For the text-containing cell, return its midpoint in (x, y) coordinate format. 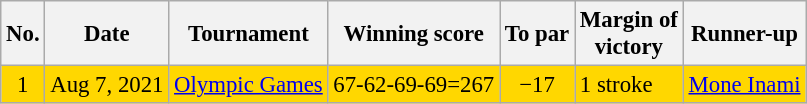
Aug 7, 2021 (107, 85)
To par (538, 34)
Runner-up (744, 34)
No. (23, 34)
1 stroke (630, 85)
Olympic Games (248, 85)
Date (107, 34)
−17 (538, 85)
Winning score (414, 34)
67-62-69-69=267 (414, 85)
Tournament (248, 34)
1 (23, 85)
Margin ofvictory (630, 34)
Mone Inami (744, 85)
